Extract the [X, Y] coordinate from the center of the cell holding the provided text.  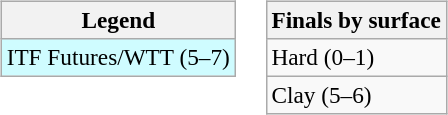
ITF Futures/WTT (5–7) [118, 57]
Legend [118, 20]
Hard (0–1) [356, 57]
Clay (5–6) [356, 95]
Finals by surface [356, 20]
